Capture the cell that displays the provided text and extract its [X, Y] central coordinate. 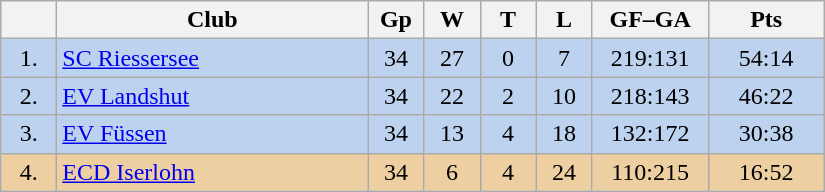
4. [29, 172]
7 [564, 58]
219:131 [650, 58]
GF–GA [650, 20]
EV Landshut [212, 96]
1. [29, 58]
Gp [396, 20]
Club [212, 20]
2 [508, 96]
0 [508, 58]
30:38 [766, 134]
2. [29, 96]
Pts [766, 20]
10 [564, 96]
132:172 [650, 134]
16:52 [766, 172]
W [452, 20]
27 [452, 58]
SC Riessersee [212, 58]
3. [29, 134]
110:215 [650, 172]
6 [452, 172]
18 [564, 134]
24 [564, 172]
46:22 [766, 96]
13 [452, 134]
L [564, 20]
EV Füssen [212, 134]
218:143 [650, 96]
22 [452, 96]
ECD Iserlohn [212, 172]
T [508, 20]
54:14 [766, 58]
